Return the [x, y] coordinate for the center point of the cell that contains the specified text.  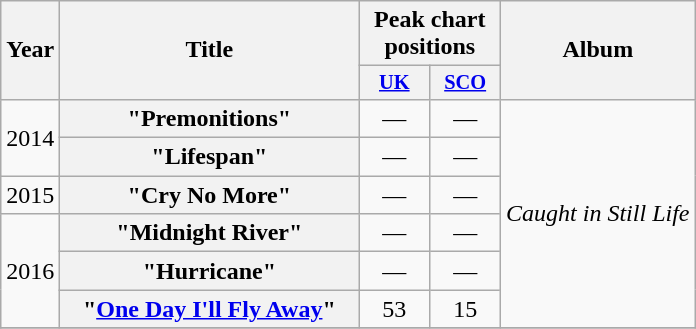
2015 [30, 195]
15 [466, 309]
"Hurricane" [210, 271]
Album [598, 50]
Year [30, 50]
Caught in Still Life [598, 213]
"Premonitions" [210, 118]
Peak chart positions [430, 34]
53 [394, 309]
2014 [30, 137]
SCO [466, 83]
"Cry No More" [210, 195]
"Midnight River" [210, 233]
"One Day I'll Fly Away" [210, 309]
"Lifespan" [210, 157]
2016 [30, 271]
Title [210, 50]
UK [394, 83]
